Search for the cell housing the specified text and yield its (X, Y) center coordinate. 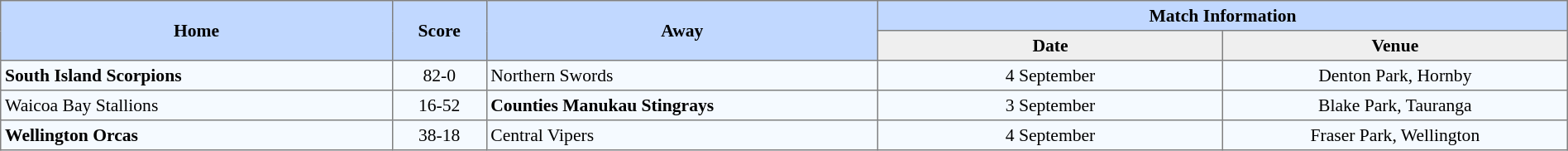
82-0 (439, 75)
Counties Manukau Stingrays (682, 105)
Score (439, 31)
16-52 (439, 105)
South Island Scorpions (197, 75)
Denton Park, Hornby (1394, 75)
Central Vipers (682, 135)
Fraser Park, Wellington (1394, 135)
Wellington Orcas (197, 135)
Match Information (1223, 16)
Venue (1394, 46)
3 September (1050, 105)
Away (682, 31)
38-18 (439, 135)
Waicoa Bay Stallions (197, 105)
Home (197, 31)
Date (1050, 46)
Northern Swords (682, 75)
Blake Park, Tauranga (1394, 105)
